Search for the cell housing the specified text and yield its (x, y) center coordinate. 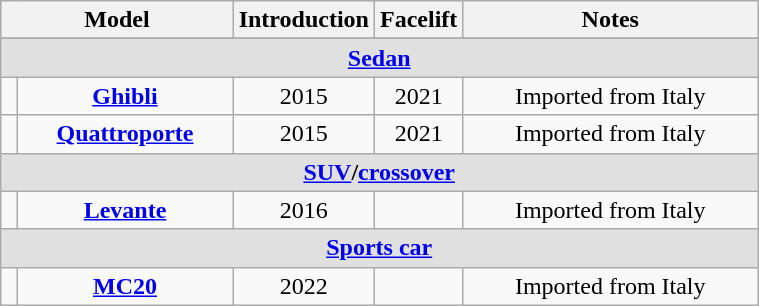
2022 (304, 286)
2016 (304, 210)
Facelift (418, 20)
MC20 (125, 286)
Levante (125, 210)
Notes (610, 20)
Ghibli (125, 96)
Sedan (380, 58)
Introduction (304, 20)
Sports car (380, 248)
SUV/crossover (380, 172)
Quattroporte (125, 134)
Model (117, 20)
